For the text-containing cell, return its midpoint in (X, Y) coordinate format. 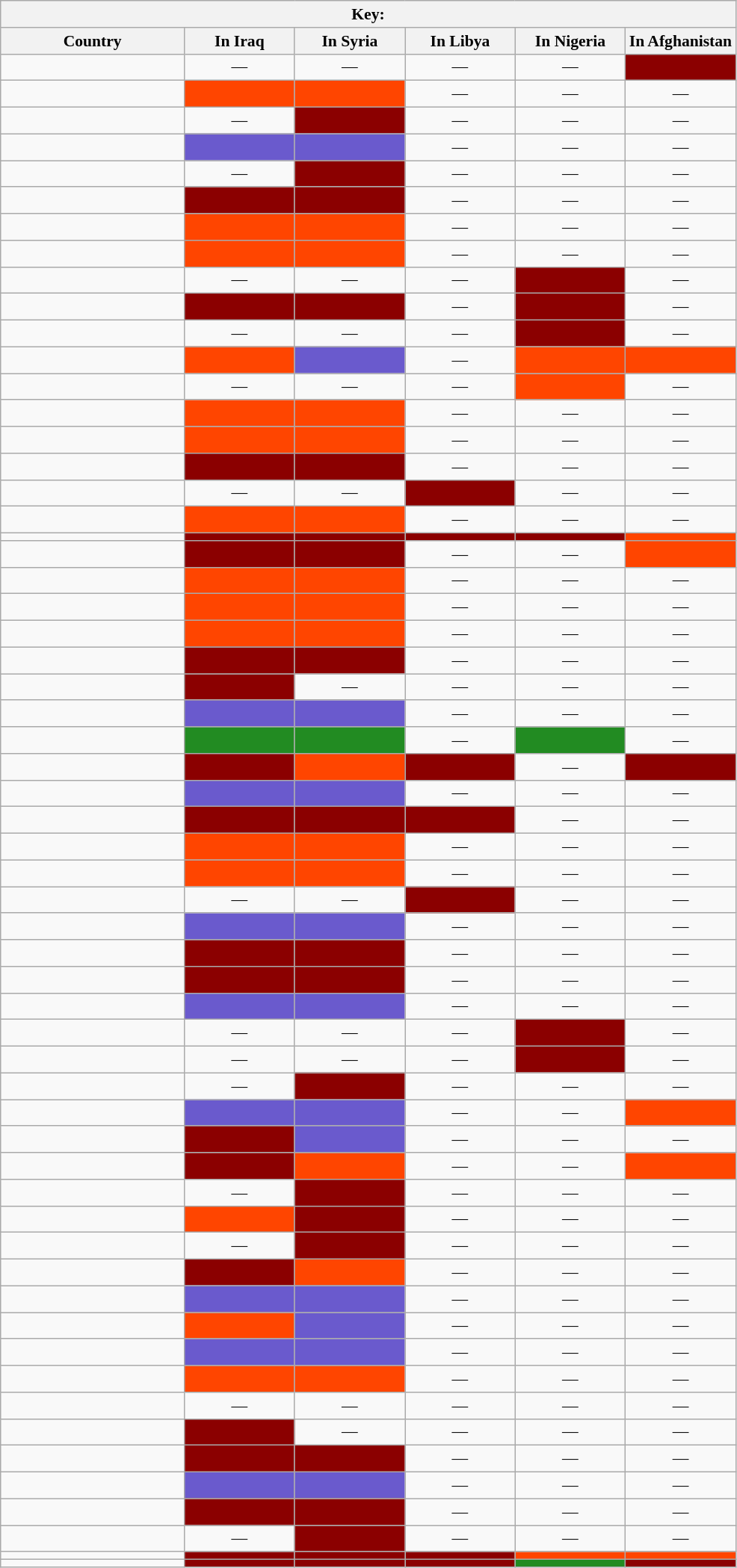
Key: (368, 14)
In Iraq (240, 41)
In Syria (350, 41)
In Afghanistan (681, 41)
In Libya (460, 41)
Country (93, 41)
In Nigeria (570, 41)
